Provide the [x, y] coordinate of the cell's center where the given text is located.  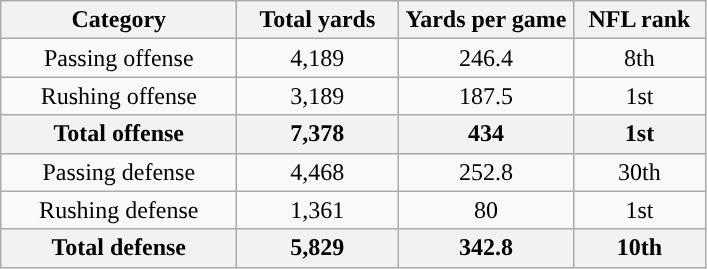
30th [640, 172]
7,378 [318, 134]
1,361 [318, 210]
5,829 [318, 248]
3,189 [318, 96]
Total defense [119, 248]
Total yards [318, 20]
Rushing defense [119, 210]
10th [640, 248]
Passing offense [119, 58]
Passing defense [119, 172]
80 [486, 210]
434 [486, 134]
252.8 [486, 172]
4,468 [318, 172]
246.4 [486, 58]
Category [119, 20]
Yards per game [486, 20]
8th [640, 58]
4,189 [318, 58]
187.5 [486, 96]
Rushing offense [119, 96]
NFL rank [640, 20]
342.8 [486, 248]
Total offense [119, 134]
